Locate the cell with the specified text and output its (x, y) center coordinate. 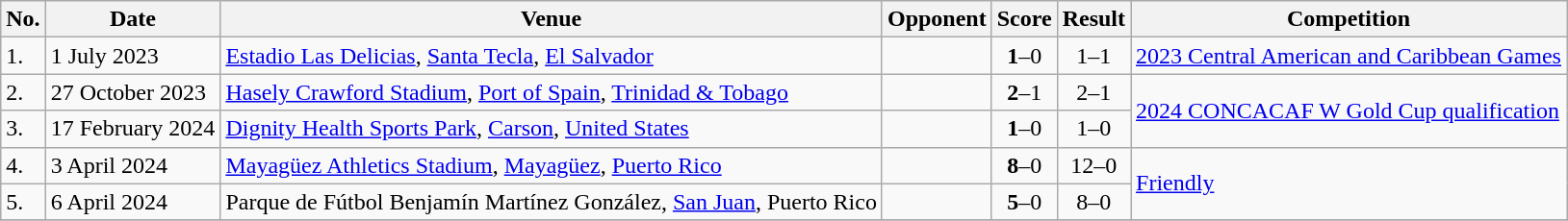
5. (23, 202)
Parque de Fútbol Benjamín Martínez González, San Juan, Puerto Rico (552, 202)
4. (23, 165)
Estadio Las Delicias, Santa Tecla, El Salvador (552, 56)
Dignity Health Sports Park, Carson, United States (552, 129)
5–0 (1024, 202)
Result (1093, 19)
Friendly (1350, 184)
2024 CONCACAF W Gold Cup qualification (1350, 110)
3 April 2024 (133, 165)
2023 Central American and Caribbean Games (1350, 56)
No. (23, 19)
Hasely Crawford Stadium, Port of Spain, Trinidad & Tobago (552, 92)
Venue (552, 19)
1. (23, 56)
17 February 2024 (133, 129)
Date (133, 19)
Opponent (937, 19)
1 July 2023 (133, 56)
Competition (1350, 19)
1–1 (1093, 56)
27 October 2023 (133, 92)
6 April 2024 (133, 202)
12–0 (1093, 165)
Mayagüez Athletics Stadium, Mayagüez, Puerto Rico (552, 165)
2. (23, 92)
3. (23, 129)
Score (1024, 19)
